From the cell containing the given text, extract its center point as [X, Y] coordinate. 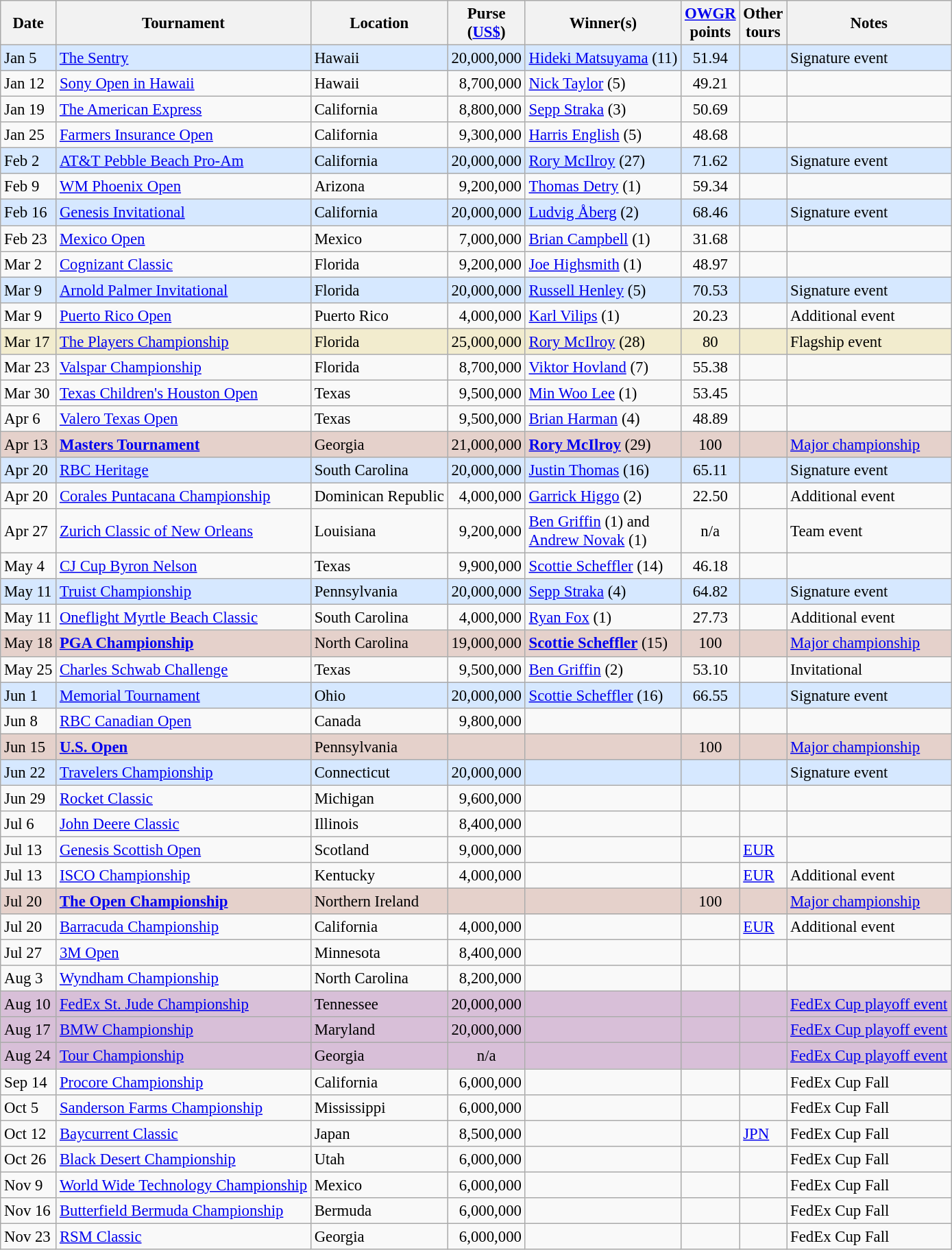
Mar 2 [29, 264]
May 4 [29, 566]
Sanderson Farms Championship [184, 1107]
Scottie Scheffler (15) [603, 644]
Jun 22 [29, 773]
Black Desert Championship [184, 1159]
Corales Puntacana Championship [184, 496]
Travelers Championship [184, 773]
Purse(US$) [487, 23]
FedEx St. Jude Championship [184, 1005]
80 [710, 341]
Rocket Classic [184, 798]
Arnold Palmer Invitational [184, 290]
Brian Harman (4) [603, 419]
Puerto Rico [379, 315]
Jan 5 [29, 58]
Ryan Fox (1) [603, 618]
66.55 [710, 695]
22.50 [710, 496]
20.23 [710, 315]
U.S. Open [184, 747]
Flagship event [869, 341]
8,800,000 [487, 110]
48.97 [710, 264]
Mar 23 [29, 368]
Team event [869, 531]
ISCO Championship [184, 876]
Maryland [379, 1031]
The American Express [184, 110]
70.53 [710, 290]
Kentucky [379, 876]
Scottie Scheffler (16) [603, 695]
Thomas Detry (1) [603, 187]
Garrick Higgo (2) [603, 496]
Michigan [379, 798]
OWGRpoints [710, 23]
Karl Vilips (1) [603, 315]
Joe Highsmith (1) [603, 264]
31.68 [710, 239]
48.89 [710, 419]
The Open Championship [184, 902]
Zurich Classic of New Orleans [184, 531]
Tour Championship [184, 1056]
9,800,000 [487, 721]
Puerto Rico Open [184, 315]
RBC Heritage [184, 470]
Arizona [379, 187]
Sepp Straka (3) [603, 110]
May 25 [29, 669]
9,600,000 [487, 798]
BMW Championship [184, 1031]
Mexico Open [184, 239]
3M Open [184, 953]
49.21 [710, 84]
Masters Tournament [184, 444]
8,500,000 [487, 1133]
Minnesota [379, 953]
Sepp Straka (4) [603, 592]
Jun 29 [29, 798]
Japan [379, 1133]
Dominican Republic [379, 496]
RBC Canadian Open [184, 721]
Butterfield Bermuda Championship [184, 1211]
71.62 [710, 161]
Jun 8 [29, 721]
Ohio [379, 695]
Harris English (5) [603, 135]
Scotland [379, 850]
Nick Taylor (5) [603, 84]
8,200,000 [487, 978]
Aug 17 [29, 1031]
7,000,000 [487, 239]
Memorial Tournament [184, 695]
Procore Championship [184, 1082]
Connecticut [379, 773]
Bermuda [379, 1211]
53.45 [710, 393]
PGA Championship [184, 644]
Jan 19 [29, 110]
Wyndham Championship [184, 978]
Ben Griffin (1) and Andrew Novak (1) [603, 531]
John Deere Classic [184, 824]
19,000,000 [487, 644]
Jan 25 [29, 135]
Mississippi [379, 1107]
AT&T Pebble Beach Pro-Am [184, 161]
21,000,000 [487, 444]
Cognizant Classic [184, 264]
May 18 [29, 644]
Rory McIlroy (28) [603, 341]
53.10 [710, 669]
The Sentry [184, 58]
Min Woo Lee (1) [603, 393]
Apr 13 [29, 444]
50.69 [710, 110]
Apr 27 [29, 531]
Brian Campbell (1) [603, 239]
Winner(s) [603, 23]
Oct 5 [29, 1107]
RSM Classic [184, 1236]
Othertours [764, 23]
Utah [379, 1159]
Aug 24 [29, 1056]
Feb 23 [29, 239]
Valero Texas Open [184, 419]
Illinois [379, 824]
Apr 6 [29, 419]
Sep 14 [29, 1082]
Invitational [869, 669]
Viktor Hovland (7) [603, 368]
65.11 [710, 470]
Scottie Scheffler (14) [603, 566]
68.46 [710, 213]
Aug 10 [29, 1005]
Feb 16 [29, 213]
64.82 [710, 592]
Texas Children's Houston Open [184, 393]
Russell Henley (5) [603, 290]
Oct 26 [29, 1159]
Charles Schwab Challenge [184, 669]
Louisiana [379, 531]
Feb 9 [29, 187]
Hideki Matsuyama (11) [603, 58]
JPN [764, 1133]
27.73 [710, 618]
Aug 3 [29, 978]
9,300,000 [487, 135]
Jun 1 [29, 695]
Nov 23 [29, 1236]
51.94 [710, 58]
9,000,000 [487, 850]
Valspar Championship [184, 368]
Nov 16 [29, 1211]
Genesis Invitational [184, 213]
Ben Griffin (2) [603, 669]
Oct 12 [29, 1133]
48.68 [710, 135]
55.38 [710, 368]
59.34 [710, 187]
Farmers Insurance Open [184, 135]
CJ Cup Byron Nelson [184, 566]
Sony Open in Hawaii [184, 84]
Jul 6 [29, 824]
9,900,000 [487, 566]
Genesis Scottish Open [184, 850]
Jul 27 [29, 953]
Rory McIlroy (27) [603, 161]
Tennessee [379, 1005]
Feb 2 [29, 161]
Jan 12 [29, 84]
Nov 9 [29, 1185]
Ludvig Åberg (2) [603, 213]
Jun 15 [29, 747]
Rory McIlroy (29) [603, 444]
Location [379, 23]
World Wide Technology Championship [184, 1185]
The Players Championship [184, 341]
46.18 [710, 566]
Justin Thomas (16) [603, 470]
Barracuda Championship [184, 927]
Date [29, 23]
25,000,000 [487, 341]
Oneflight Myrtle Beach Classic [184, 618]
Mar 17 [29, 341]
Truist Championship [184, 592]
Baycurrent Classic [184, 1133]
Tournament [184, 23]
Northern Ireland [379, 902]
Notes [869, 23]
WM Phoenix Open [184, 187]
Canada [379, 721]
Mar 30 [29, 393]
